Return the [x, y] coordinate for the center point of the cell that contains the specified text.  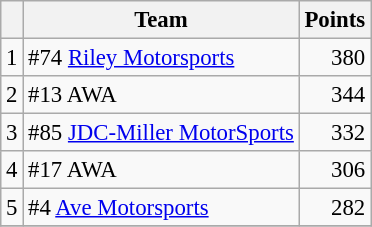
#17 AWA [161, 170]
#74 Riley Motorsports [161, 58]
#13 AWA [161, 95]
#4 Ave Motorsports [161, 208]
3 [12, 133]
380 [334, 58]
Team [161, 20]
#85 JDC-Miller MotorSports [161, 133]
1 [12, 58]
4 [12, 170]
344 [334, 95]
5 [12, 208]
306 [334, 170]
332 [334, 133]
282 [334, 208]
2 [12, 95]
Points [334, 20]
